Search for the cell housing the specified text and yield its (X, Y) center coordinate. 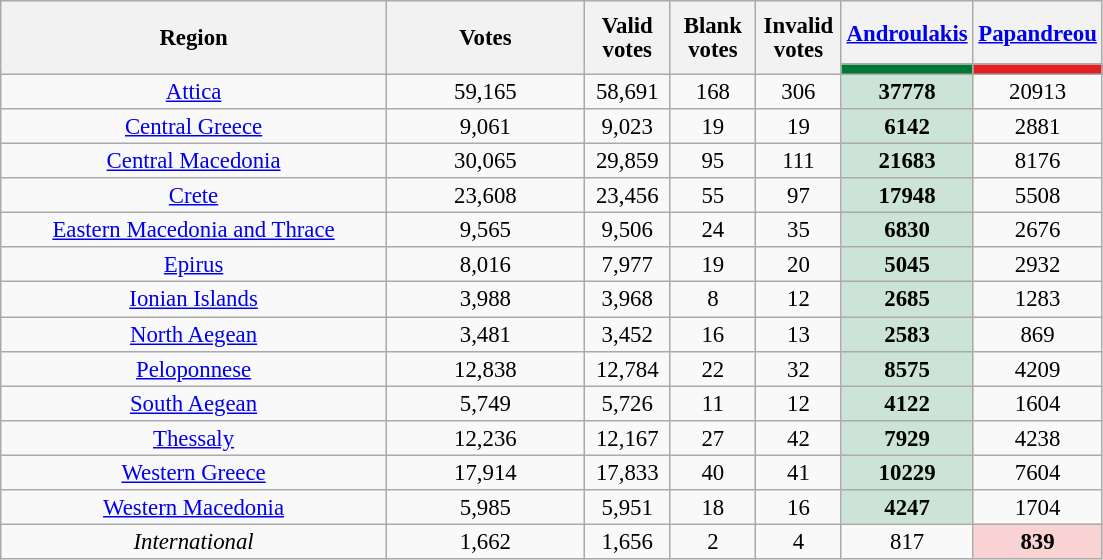
22 (713, 368)
8575 (907, 368)
Thessaly (194, 438)
9,506 (627, 230)
2 (713, 542)
2881 (1038, 126)
4 (799, 542)
32 (799, 368)
5,749 (485, 404)
10229 (907, 472)
55 (713, 196)
30,065 (485, 162)
18 (713, 508)
4122 (907, 404)
1,662 (485, 542)
8 (713, 300)
5508 (1038, 196)
97 (799, 196)
5045 (907, 266)
3,988 (485, 300)
3,968 (627, 300)
12,784 (627, 368)
International (194, 542)
20913 (1038, 92)
Region (194, 38)
8176 (1038, 162)
Epirus (194, 266)
5,985 (485, 508)
4209 (1038, 368)
2676 (1038, 230)
17,833 (627, 472)
869 (1038, 334)
23,456 (627, 196)
817 (907, 542)
20 (799, 266)
Invalid votes (799, 38)
South Aegean (194, 404)
7,977 (627, 266)
17948 (907, 196)
2932 (1038, 266)
Ionian Islands (194, 300)
21683 (907, 162)
41 (799, 472)
37778 (907, 92)
839 (1038, 542)
Eastern Macedonia and Thrace (194, 230)
Central Macedonia (194, 162)
13 (799, 334)
23,608 (485, 196)
7929 (907, 438)
11 (713, 404)
Androulakis (907, 32)
Papandreou (1038, 32)
9,061 (485, 126)
4247 (907, 508)
1604 (1038, 404)
Valid votes (627, 38)
17,914 (485, 472)
2583 (907, 334)
168 (713, 92)
North Aegean (194, 334)
111 (799, 162)
27 (713, 438)
7604 (1038, 472)
1704 (1038, 508)
9,565 (485, 230)
4238 (1038, 438)
306 (799, 92)
9,023 (627, 126)
1283 (1038, 300)
Western Greece (194, 472)
35 (799, 230)
6830 (907, 230)
Votes (485, 38)
Peloponnese (194, 368)
Attica (194, 92)
12,236 (485, 438)
29,859 (627, 162)
40 (713, 472)
12,838 (485, 368)
12,167 (627, 438)
24 (713, 230)
2685 (907, 300)
3,452 (627, 334)
8,016 (485, 266)
1,656 (627, 542)
Western Macedonia (194, 508)
6142 (907, 126)
42 (799, 438)
95 (713, 162)
5,726 (627, 404)
58,691 (627, 92)
5,951 (627, 508)
59,165 (485, 92)
Crete (194, 196)
Blank votes (713, 38)
3,481 (485, 334)
Central Greece (194, 126)
